Return (X, Y) of the center of cell containing provided text 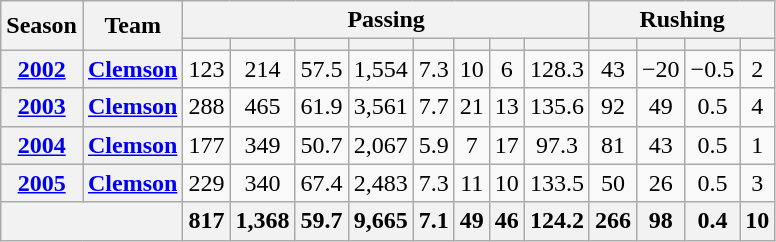
133.5 (556, 183)
349 (262, 145)
−20 (660, 69)
2002 (42, 69)
81 (612, 145)
340 (262, 183)
13 (506, 107)
26 (660, 183)
−0.5 (712, 69)
Season (42, 26)
5.9 (434, 145)
7 (472, 145)
46 (506, 221)
59.7 (322, 221)
6 (506, 69)
50.7 (322, 145)
7.7 (434, 107)
9,665 (380, 221)
0.4 (712, 221)
2004 (42, 145)
3,561 (380, 107)
2003 (42, 107)
214 (262, 69)
98 (660, 221)
817 (206, 221)
11 (472, 183)
123 (206, 69)
2,483 (380, 183)
1,368 (262, 221)
4 (758, 107)
3 (758, 183)
Rushing (682, 20)
97.3 (556, 145)
128.3 (556, 69)
135.6 (556, 107)
2,067 (380, 145)
7.1 (434, 221)
17 (506, 145)
124.2 (556, 221)
57.5 (322, 69)
2005 (42, 183)
1 (758, 145)
61.9 (322, 107)
1,554 (380, 69)
Passing (386, 20)
67.4 (322, 183)
92 (612, 107)
Team (132, 26)
288 (206, 107)
177 (206, 145)
21 (472, 107)
465 (262, 107)
50 (612, 183)
229 (206, 183)
266 (612, 221)
2 (758, 69)
